Output the [X, Y] coordinate of the center of the cell containing the given text.  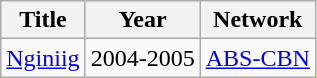
ABS-CBN [258, 58]
Nginiig [43, 58]
Title [43, 20]
Year [142, 20]
Network [258, 20]
2004-2005 [142, 58]
